Find where the given text appears and provide that cell's center as [X, Y] coordinate. 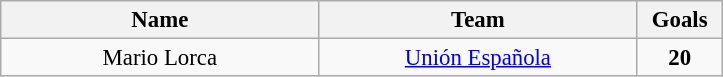
Name [160, 20]
Team [478, 20]
Unión Española [478, 58]
Goals [680, 20]
20 [680, 58]
Mario Lorca [160, 58]
